For the text-containing cell, return its midpoint in [x, y] coordinate format. 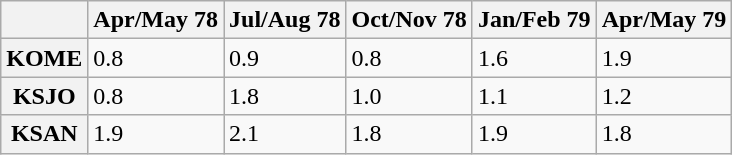
2.1 [285, 134]
Apr/May 79 [664, 20]
Jan/Feb 79 [534, 20]
KSJO [44, 96]
Jul/Aug 78 [285, 20]
Apr/May 78 [156, 20]
1.0 [409, 96]
KOME [44, 58]
1.6 [534, 58]
KSAN [44, 134]
0.9 [285, 58]
Oct/Nov 78 [409, 20]
1.1 [534, 96]
1.2 [664, 96]
